Find where the given text appears and provide that cell's center as (x, y) coordinate. 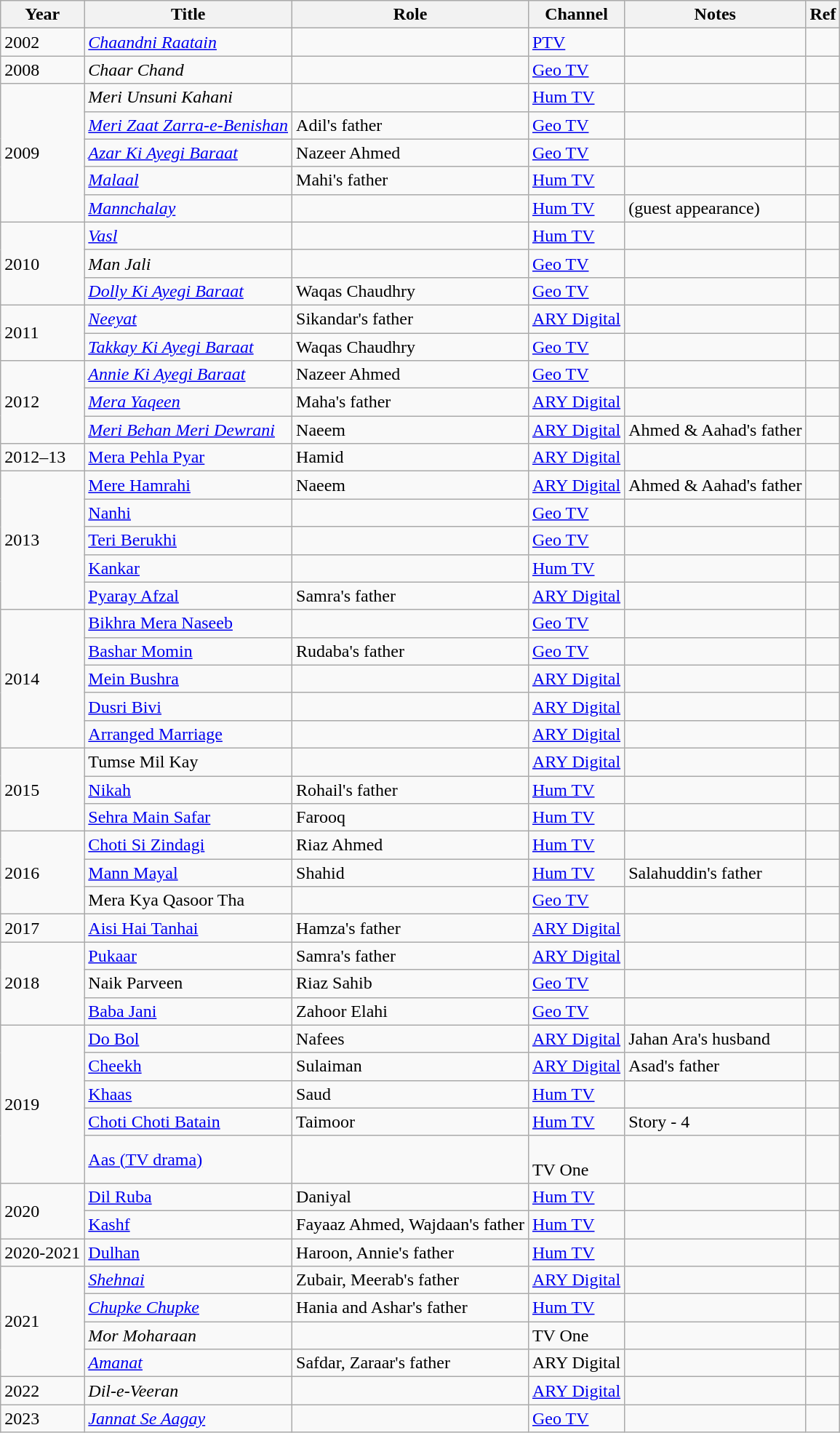
2011 (42, 332)
Bashar Momin (188, 651)
Hania and Ashar's father (410, 1308)
Chaar Chand (188, 70)
Nikah (188, 789)
Story - 4 (716, 1122)
Safdar, Zaraar's father (410, 1363)
Takkay Ki Ayegi Baraat (188, 347)
2020 (42, 1210)
Zahoor Elahi (410, 1011)
Neeyat (188, 319)
Rohail's father (410, 789)
Hamid (410, 458)
Aisi Hai Tanhai (188, 928)
Nanhi (188, 513)
Mann Mayal (188, 873)
Mera Pehla Pyar (188, 458)
Nafees (410, 1039)
Adil's father (410, 125)
2017 (42, 928)
Ref (823, 15)
Fayaaz Ahmed, Wajdaan's father (410, 1224)
Mera Yaqeen (188, 402)
2018 (42, 983)
Dolly Ki Ayegi Baraat (188, 291)
Vasl (188, 236)
2014 (42, 679)
Amanat (188, 1363)
Cheekh (188, 1066)
Jannat Se Aagay (188, 1418)
Meri Behan Meri Dewrani (188, 430)
Malaal (188, 180)
Chupke Chupke (188, 1308)
Annie Ki Ayegi Baraat (188, 375)
2009 (42, 153)
Kankar (188, 568)
Dil Ruba (188, 1197)
2013 (42, 540)
Zubair, Meerab's father (410, 1280)
2021 (42, 1322)
Maha's father (410, 402)
Teri Berukhi (188, 540)
Azar Ki Ayegi Baraat (188, 153)
Notes (716, 15)
Mannchalay (188, 208)
Choti Choti Batain (188, 1122)
Man Jali (188, 263)
2022 (42, 1391)
Shahid (410, 873)
Pyaray Afzal (188, 596)
2008 (42, 70)
Meri Zaat Zarra-e-Benishan (188, 125)
Bikhra Mera Naseeb (188, 623)
PTV (576, 42)
Haroon, Annie's father (410, 1252)
2023 (42, 1418)
Naik Parveen (188, 983)
Dulhan (188, 1252)
Title (188, 15)
Farooq (410, 818)
Dusri Bivi (188, 706)
2002 (42, 42)
Hamza's father (410, 928)
Jahan Ara's husband (716, 1039)
Mera Kya Qasoor Tha (188, 901)
Shehnai (188, 1280)
Role (410, 15)
Chaandni Raatain (188, 42)
Mere Hamrahi (188, 485)
2019 (42, 1104)
Salahuddin's father (716, 873)
(guest appearance) (716, 208)
Taimoor (410, 1122)
Riaz Ahmed (410, 845)
Sehra Main Safar (188, 818)
Mor Moharaan (188, 1336)
Pukaar (188, 956)
Sulaiman (410, 1066)
Saud (410, 1094)
Riaz Sahib (410, 983)
Aas (TV drama) (188, 1159)
2012–13 (42, 458)
Year (42, 15)
Mahi's father (410, 180)
2015 (42, 789)
Arranged Marriage (188, 734)
2016 (42, 873)
Meri Unsuni Kahani (188, 97)
Do Bol (188, 1039)
2020-2021 (42, 1252)
Mein Bushra (188, 679)
2010 (42, 263)
Dil-e-Veeran (188, 1391)
2012 (42, 402)
Khaas (188, 1094)
Sikandar's father (410, 319)
Rudaba's father (410, 651)
Daniyal (410, 1197)
Channel (576, 15)
Asad's father (716, 1066)
Tumse Mil Kay (188, 762)
Baba Jani (188, 1011)
Choti Si Zindagi (188, 845)
Kashf (188, 1224)
